Output the (X, Y) coordinate of the center of the cell containing the given text.  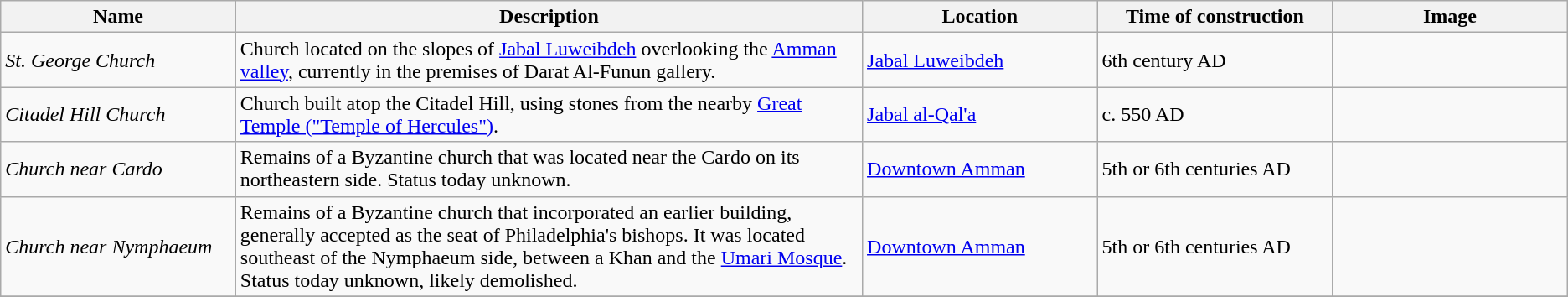
Description (549, 17)
Jabal al-Qal'a (980, 114)
Church near Nymphaeum (119, 247)
c. 550 AD (1215, 114)
Remains of a Byzantine church that was located near the Cardo on its northeastern side. Status today unknown. (549, 169)
Jabal Luweibdeh (980, 60)
Image (1451, 17)
Church located on the slopes of Jabal Luweibdeh overlooking the Amman valley, currently in the premises of Darat Al-Funun gallery. (549, 60)
Name (119, 17)
Citadel Hill Church (119, 114)
Church near Cardo (119, 169)
St. George Church (119, 60)
Time of construction (1215, 17)
Church built atop the Citadel Hill, using stones from the nearby Great Temple ("Temple of Hercules"). (549, 114)
Location (980, 17)
6th century AD (1215, 60)
